Locate the cell with the specified text and output its (x, y) center coordinate. 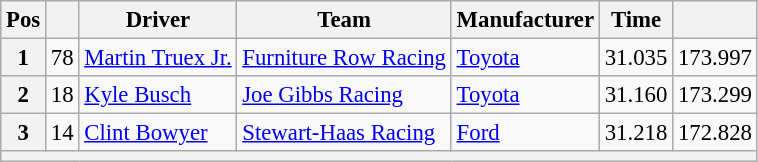
Kyle Busch (158, 95)
Pos (24, 20)
Ford (525, 133)
3 (24, 133)
Manufacturer (525, 20)
172.828 (716, 133)
31.218 (636, 133)
2 (24, 95)
Clint Bowyer (158, 133)
18 (62, 95)
Driver (158, 20)
78 (62, 58)
Furniture Row Racing (344, 58)
Joe Gibbs Racing (344, 95)
1 (24, 58)
173.997 (716, 58)
173.299 (716, 95)
Team (344, 20)
31.035 (636, 58)
Time (636, 20)
Martin Truex Jr. (158, 58)
14 (62, 133)
31.160 (636, 95)
Stewart-Haas Racing (344, 133)
